Detect which cell encompasses the target text, then output its [x, y] center coordinate. 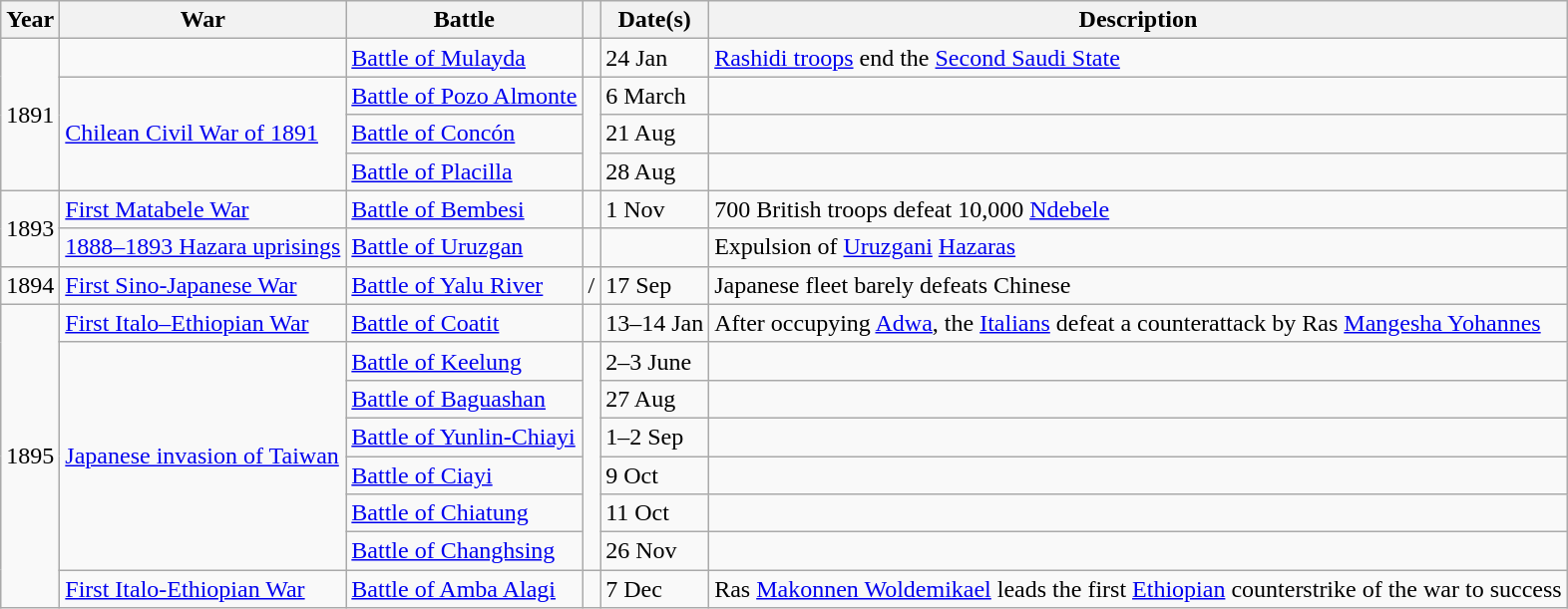
Battle of Uruzgan [465, 247]
Japanese fleet barely defeats Chinese [1138, 285]
Battle of Amba Alagi [465, 589]
28 Aug [654, 171]
After occupying Adwa, the Italians defeat a counterattack by Ras Mangesha Yohannes [1138, 323]
2–3 June [654, 361]
Battle of Concón [465, 134]
Battle of Pozo Almonte [465, 96]
Expulsion of Uruzgani Hazaras [1138, 247]
Battle of Baguashan [465, 399]
1888–1893 Hazara uprisings [203, 247]
First Italo–Ethiopian War [203, 323]
7 Dec [654, 589]
Japanese invasion of Taiwan [203, 456]
11 Oct [654, 513]
700 British troops defeat 10,000 Ndebele [1138, 209]
Ras Makonnen Woldemikael leads the first Ethiopian counterstrike of the war to success [1138, 589]
Battle of Placilla [465, 171]
1–2 Sep [654, 437]
Battle of Coatit [465, 323]
9 Oct [654, 475]
Battle of Changhsing [465, 551]
First Sino-Japanese War [203, 285]
Battle of Mulayda [465, 58]
Battle [465, 20]
24 Jan [654, 58]
War [203, 20]
Battle of Bembesi [465, 209]
Battle of Keelung [465, 361]
17 Sep [654, 285]
13–14 Jan [654, 323]
1891 [30, 115]
1895 [30, 456]
Date(s) [654, 20]
Battle of Chiatung [465, 513]
Description [1138, 20]
First Italo-Ethiopian War [203, 589]
/ [591, 285]
27 Aug [654, 399]
1894 [30, 285]
Chilean Civil War of 1891 [203, 134]
1 Nov [654, 209]
Year [30, 20]
First Matabele War [203, 209]
Rashidi troops end the Second Saudi State [1138, 58]
Battle of Yunlin-Chiayi [465, 437]
21 Aug [654, 134]
6 March [654, 96]
26 Nov [654, 551]
1893 [30, 228]
Battle of Ciayi [465, 475]
Battle of Yalu River [465, 285]
